Pinpoint the cell where the given text exists, returning its (x, y) midpoint coordinate. 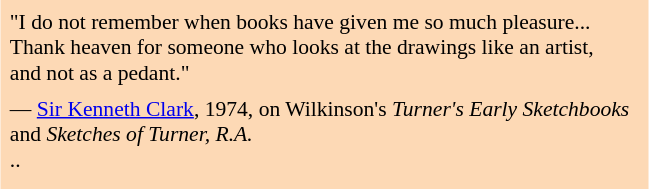
― Sir Kenneth Clark, 1974, on Wilkinson's Turner's Early Sketchbooks and Sketches of Turner, R.A. .. (319, 134)
